Extract the (x, y) coordinate from the center of the cell holding the provided text.  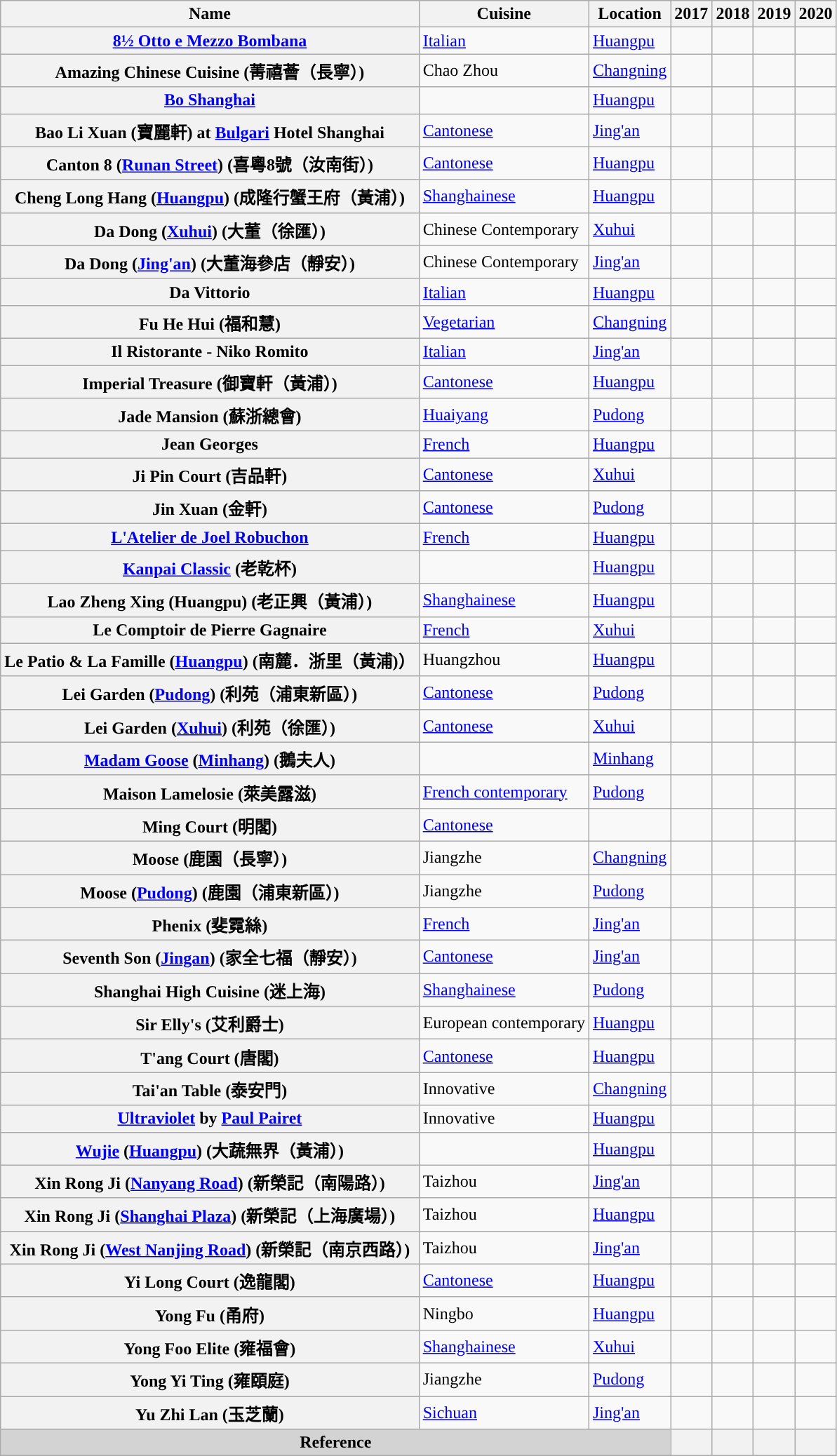
Yong Fu (甬府) (210, 1313)
Location (629, 14)
T'ang Court (唐閣) (210, 1056)
Phenix (斐霓絲) (210, 924)
Ningbo (504, 1313)
Da Vittorio (210, 292)
Wujie (Huangpu) (大蔬無界（黃浦）) (210, 1149)
Madam Goose (Minhang) (鵝夫人) (210, 759)
2019 (775, 14)
2018 (732, 14)
Lei Garden (Pudong) (利苑（浦東新區）) (210, 693)
Vegetarian (504, 321)
Huaiyang (504, 415)
Amazing Chinese Cuisine (菁禧薈（長寧）) (210, 70)
Ming Court (明閣) (210, 825)
Jin Xuan (金軒) (210, 508)
Moose (Pudong) (鹿園（浦東新區）) (210, 891)
Yi Long Court (逸龍閣) (210, 1281)
Sir Elly's (艾利爵士) (210, 1023)
Kanpai Classic (老乾杯) (210, 567)
Le Patio & La Famille (Huangpu) (南麓．浙里（黃浦)） (210, 659)
French contemporary (504, 791)
Shanghai High Cuisine (迷上海) (210, 990)
Minhang (629, 759)
Maison Lamelosie (萊美露滋) (210, 791)
2020 (815, 14)
Huangzhou (504, 659)
Fu He Hui (福和慧) (210, 321)
Xin Rong Ji (West Nanjing Road) (新榮記（南京西路）) (210, 1247)
Xin Rong Ji (Nanyang Road) (新榮記（南陽路）) (210, 1181)
Le Comptoir de Pierre Gagnaire (210, 630)
Moose (鹿園（長寧）) (210, 857)
Jean Georges (210, 445)
L'Atelier de Joel Robuchon (210, 537)
Bo Shanghai (210, 100)
Jade Mansion (蘇浙總會) (210, 415)
Ultraviolet by Paul Pairet (210, 1119)
Il Ristorante - Niko Romito (210, 351)
Bao Li Xuan (寶麗軒) at Bulgari Hotel Shanghai (210, 130)
Ji Pin Court (吉品軒) (210, 474)
Tai'an Table (泰安門) (210, 1088)
Reference (335, 1443)
Yong Yi Ting (雍頤庭) (210, 1379)
Sichuan (504, 1413)
Da Dong (Jing'an) (大董海參店（靜安）) (210, 262)
Name (210, 14)
Lao Zheng Xing (Huangpu) (老正興（黃浦）) (210, 600)
Cheng Long Hang (Huangpu) (成隆行蟹王府（黃浦）) (210, 196)
Chao Zhou (504, 70)
Canton 8 (Runan Street) (喜粵8號（汝南街）) (210, 163)
Da Dong (Xuhui) (大董（徐匯）) (210, 229)
Lei Garden (Xuhui) (利苑（徐匯）) (210, 725)
Imperial Treasure (御寶軒（黃浦）) (210, 382)
Cuisine (504, 14)
Yong Foo Elite (雍福會) (210, 1347)
Yu Zhi Lan (玉芝蘭) (210, 1413)
European contemporary (504, 1023)
8½ Otto e Mezzo Bombana (210, 41)
2017 (692, 14)
Seventh Son (Jingan) (家全七福（靜安）) (210, 957)
Xin Rong Ji (Shanghai Plaza) (新榮記（上海廣場）) (210, 1215)
